From the cell containing the given text, extract its center point as [x, y] coordinate. 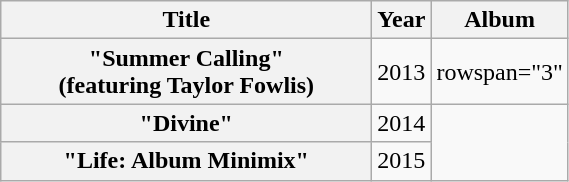
2015 [402, 161]
Year [402, 20]
"Life: Album Minimix" [186, 161]
Album [500, 20]
rowspan="3" [500, 72]
Title [186, 20]
2013 [402, 72]
2014 [402, 123]
"Summer Calling"(featuring Taylor Fowlis) [186, 72]
"Divine" [186, 123]
